Output the [x, y] coordinate of the center of the cell containing the given text.  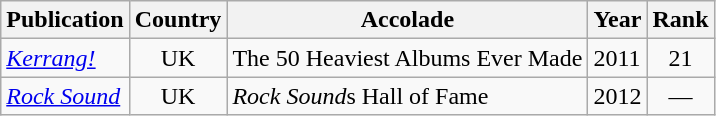
21 [680, 58]
Publication [65, 20]
Kerrang! [65, 58]
2011 [618, 58]
Country [178, 20]
Rock Sounds Hall of Fame [408, 96]
— [680, 96]
Year [618, 20]
The 50 Heaviest Albums Ever Made [408, 58]
Rock Sound [65, 96]
Rank [680, 20]
2012 [618, 96]
Accolade [408, 20]
